For the text-containing cell, return its midpoint in (x, y) coordinate format. 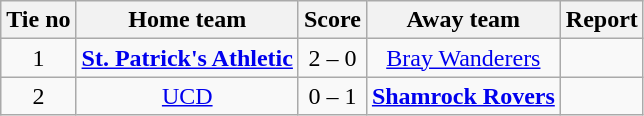
0 – 1 (332, 96)
Report (602, 20)
Home team (187, 20)
2 – 0 (332, 58)
Score (332, 20)
Shamrock Rovers (463, 96)
UCD (187, 96)
Bray Wanderers (463, 58)
2 (38, 96)
Tie no (38, 20)
St. Patrick's Athletic (187, 58)
Away team (463, 20)
1 (38, 58)
